Determine the (X, Y) coordinate at the center of the cell enclosing the given text.  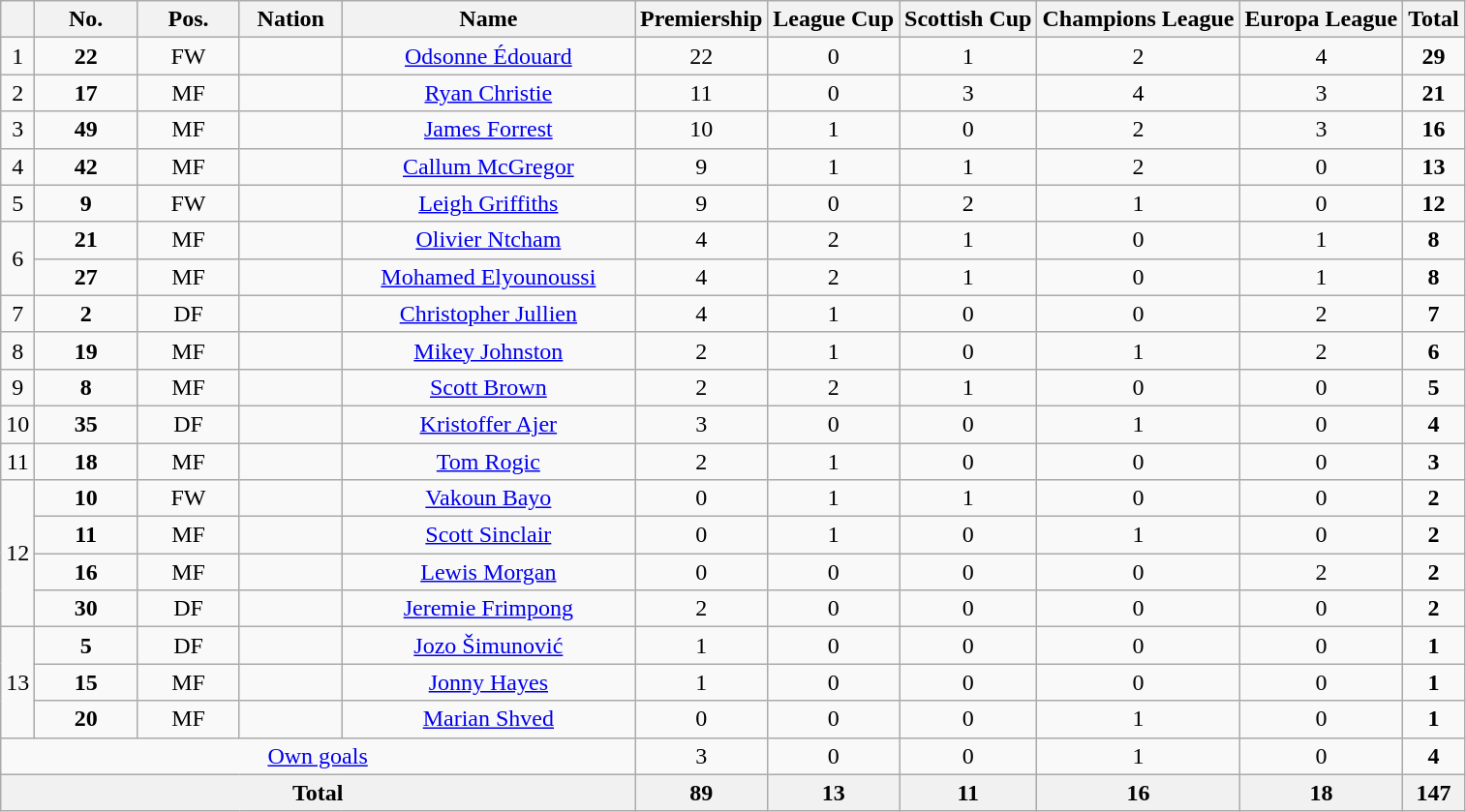
15 (86, 682)
29 (1434, 56)
30 (86, 609)
Scott Brown (488, 387)
42 (86, 166)
Scottish Cup (968, 19)
Ryan Christie (488, 93)
17 (86, 93)
Vakoun Bayo (488, 498)
Lewis Morgan (488, 572)
Tom Rogic (488, 462)
Mohamed Elyounoussi (488, 277)
Jeremie Frimpong (488, 609)
League Cup (834, 19)
89 (701, 793)
Premiership (701, 19)
35 (86, 424)
Name (488, 19)
Odsonne Édouard (488, 56)
49 (86, 130)
No. (86, 19)
Leigh Griffiths (488, 203)
20 (86, 719)
Marian Shved (488, 719)
Kristoffer Ajer (488, 424)
Mikey Johnston (488, 350)
Scott Sinclair (488, 535)
Christopher Jullien (488, 314)
Jozo Šimunović (488, 646)
Olivier Ntcham (488, 240)
Jonny Hayes (488, 682)
Europa League (1321, 19)
19 (86, 350)
James Forrest (488, 130)
Callum McGregor (488, 166)
Pos. (189, 19)
Champions League (1139, 19)
Own goals (318, 756)
147 (1434, 793)
Nation (290, 19)
27 (86, 277)
